From the cell containing the given text, extract its center point as [X, Y] coordinate. 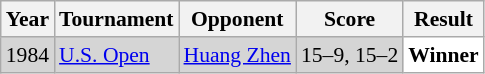
Opponent [238, 19]
U.S. Open [116, 55]
Year [28, 19]
Winner [444, 55]
Result [444, 19]
Tournament [116, 19]
15–9, 15–2 [350, 55]
Score [350, 19]
Huang Zhen [238, 55]
1984 [28, 55]
